Output the [X, Y] coordinate of the center of the cell containing the given text.  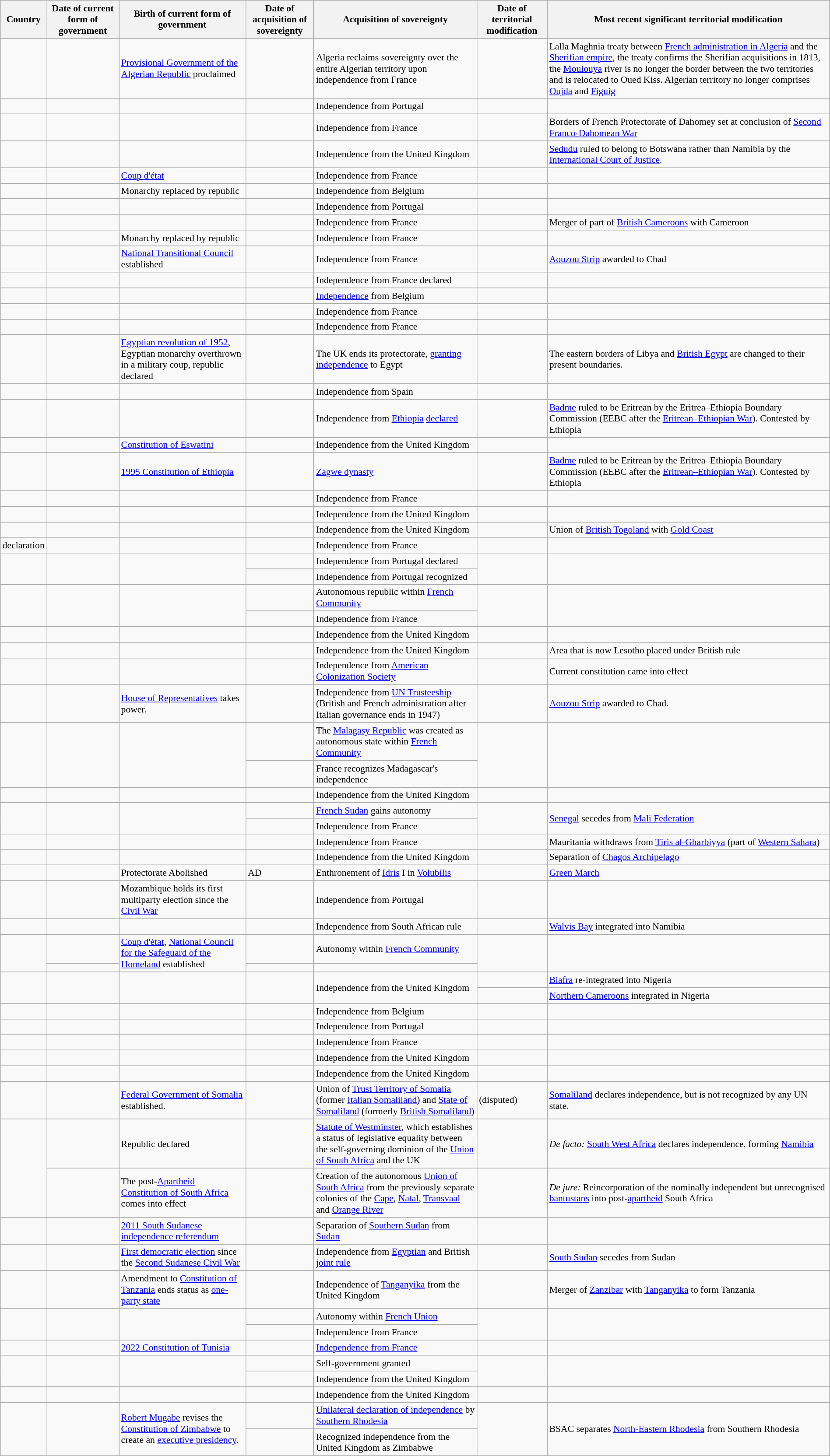
declaration [24, 546]
Independence from Ethiopia declared [395, 418]
Aouzou Strip awarded to Chad. [689, 704]
Independence of Tanganyika from the United Kingdom [395, 1290]
Aouzou Strip awarded to Chad [689, 259]
Independence from France declared [395, 281]
1995 Constitution of Ethiopia [183, 472]
Merger of Zanzibar with Tanganyika to form Tanzania [689, 1290]
Country [24, 19]
Northern Cameroons integrated in Nigeria [689, 996]
The Malagasy Republic was created as autonomous state within French Community [395, 741]
Autonomous republic within French Community [395, 598]
Constitution of Eswatini [183, 445]
Coup d'état, National Council for the Safeguard of the Homeland established [183, 953]
Walvis Bay integrated into Namibia [689, 926]
Zagwe dynasty [395, 472]
Independence from UN Trusteeship (British and French administration after Italian governance ends in 1947) [395, 704]
Autonomy within French Union [395, 1317]
The UK ends its protectorate, granting independence to Egypt [395, 359]
Independence from South African rule [395, 926]
Union of Trust Territory of Somalia (former Italian Somaliland) and State of Somaliland (formerly British Somaliland) [395, 1100]
South Sudan secedes from Sudan [689, 1258]
Senegal secedes from Mali Federation [689, 818]
Egyptian revolution of 1952, Egyptian monarchy overthrown in a military coup, republic declared [183, 359]
Mauritania withdraws from Tiris al-Gharbiyya (part of Western Sahara) [689, 842]
Separation of Southern Sudan from Sudan [395, 1231]
House of Representatives takes power. [183, 704]
French Sudan gains autonomy [395, 811]
Green March [689, 873]
Current constitution came into effect [689, 671]
(disputed) [512, 1100]
Somaliland declares independence, but is not recognized by any UN state. [689, 1100]
Independence from Spain [395, 392]
Protectorate Abolished [183, 873]
National Transitional Council established [183, 259]
De facto: South West Africa declares independence, forming Namibia [689, 1144]
Borders of French Protectorate of Dahomey set at conclusion of Second Franco-Dahomean War [689, 128]
Robert Mugabe revises the Constitution of Zimbabwe to create an executive presidency. [183, 1429]
Biafra re-integrated into Nigeria [689, 980]
Provisional Government of the Algerian Republic proclaimed [183, 69]
Self-government granted [395, 1364]
Birth of current form of government [183, 19]
France recognizes Madagascar's independence [395, 774]
Independence from Portugal recognized [395, 577]
Independence from American Colonization Society [395, 671]
Mozambique holds its first multiparty election since the Civil War [183, 900]
The post-Apartheid Constitution of South Africa comes into effect [183, 1193]
Algeria reclaims sovereignty over the entire Algerian territory upon independence from France [395, 69]
Acquisition of sovereignty [395, 19]
Most recent significant territorial modification [689, 19]
Enthronement of Idris I in Volubilis [395, 873]
Date of acquisition of sovereignty [280, 19]
2022 Constitution of Tunisia [183, 1348]
Sedudu ruled to belong to Botswana rather than Namibia by the International Court of Justice. [689, 154]
AD [280, 873]
Union of British Togoland with Gold Coast [689, 530]
Date of current form of government [83, 19]
Area that is now Lesotho placed under British rule [689, 650]
Date of territorial modification [512, 19]
Autonomy within French Community [395, 949]
Independence from Portugal declared [395, 561]
Recognized independence from the United Kingdom as Zimbabwe [395, 1442]
Unilateral declaration of independence by Southern Rhodesia [395, 1415]
Coup d'état [183, 175]
2011 South Sudanese independence referendum [183, 1231]
First democratic election since the Second Sudanese Civil War [183, 1258]
Merger of part of British Cameroons with Cameroon [689, 222]
The eastern borders of Libya and British Egypt are changed to their present boundaries. [689, 359]
Federal Government of Somalia established. [183, 1100]
De jure: Reincorporation of the nominally independent but unrecognised bantustans into post-apartheid South Africa [689, 1193]
BSAC separates North-Eastern Rhodesia from Southern Rhodesia [689, 1429]
Independence from Egyptian and British joint rule [395, 1258]
Amendment to Constitution of Tanzania ends status as one-party state [183, 1290]
Creation of the autonomous Union of South Africa from the previously separate colonies of the Cape, Natal, Transvaal and Orange River [395, 1193]
Republic declared [183, 1144]
Separation of Chagos Archipelago [689, 857]
